Locate the cell with the specified text and output its [X, Y] center coordinate. 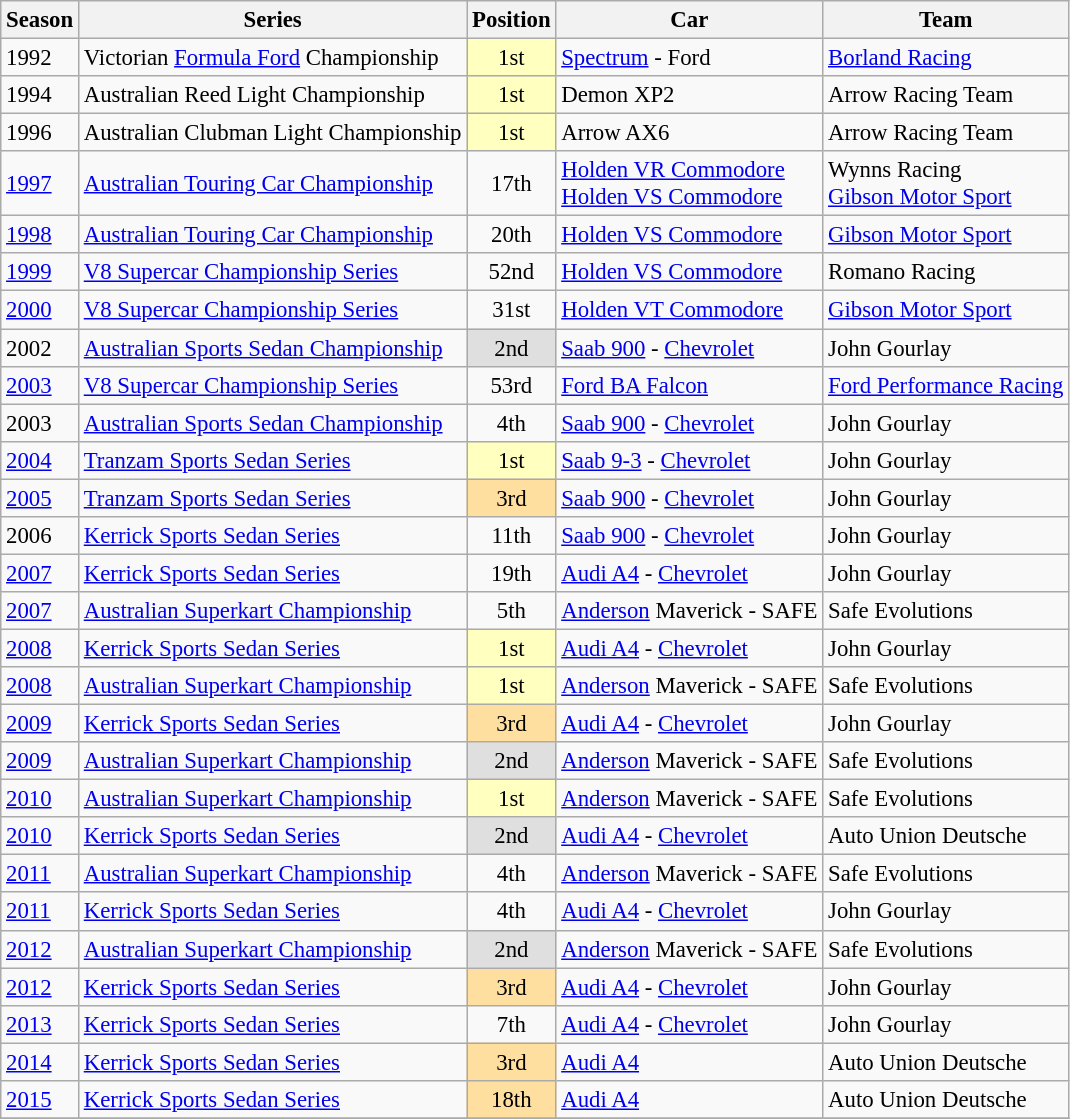
Team [946, 20]
19th [512, 573]
Victorian Formula Ford Championship [272, 58]
17th [512, 184]
1999 [40, 273]
2005 [40, 498]
Holden VR CommodoreHolden VS Commodore [690, 184]
1996 [40, 133]
Series [272, 20]
Holden VT Commodore [690, 310]
53rd [512, 385]
2004 [40, 460]
1998 [40, 235]
1994 [40, 95]
52nd [512, 273]
Season [40, 20]
2002 [40, 348]
1992 [40, 58]
2006 [40, 536]
31st [512, 310]
Romano Racing [946, 273]
Borland Racing [946, 58]
7th [512, 1024]
2015 [40, 1100]
Saab 9-3 - Chevrolet [690, 460]
Wynns RacingGibson Motor Sport [946, 184]
2013 [40, 1024]
2014 [40, 1062]
Car [690, 20]
Arrow AX6 [690, 133]
20th [512, 235]
Australian Clubman Light Championship [272, 133]
Demon XP2 [690, 95]
1997 [40, 184]
Australian Reed Light Championship [272, 95]
Ford Performance Racing [946, 385]
Spectrum - Ford [690, 58]
5th [512, 611]
Ford BA Falcon [690, 385]
11th [512, 536]
Position [512, 20]
2000 [40, 310]
18th [512, 1100]
